Capture the cell that displays the provided text and extract its (X, Y) central coordinate. 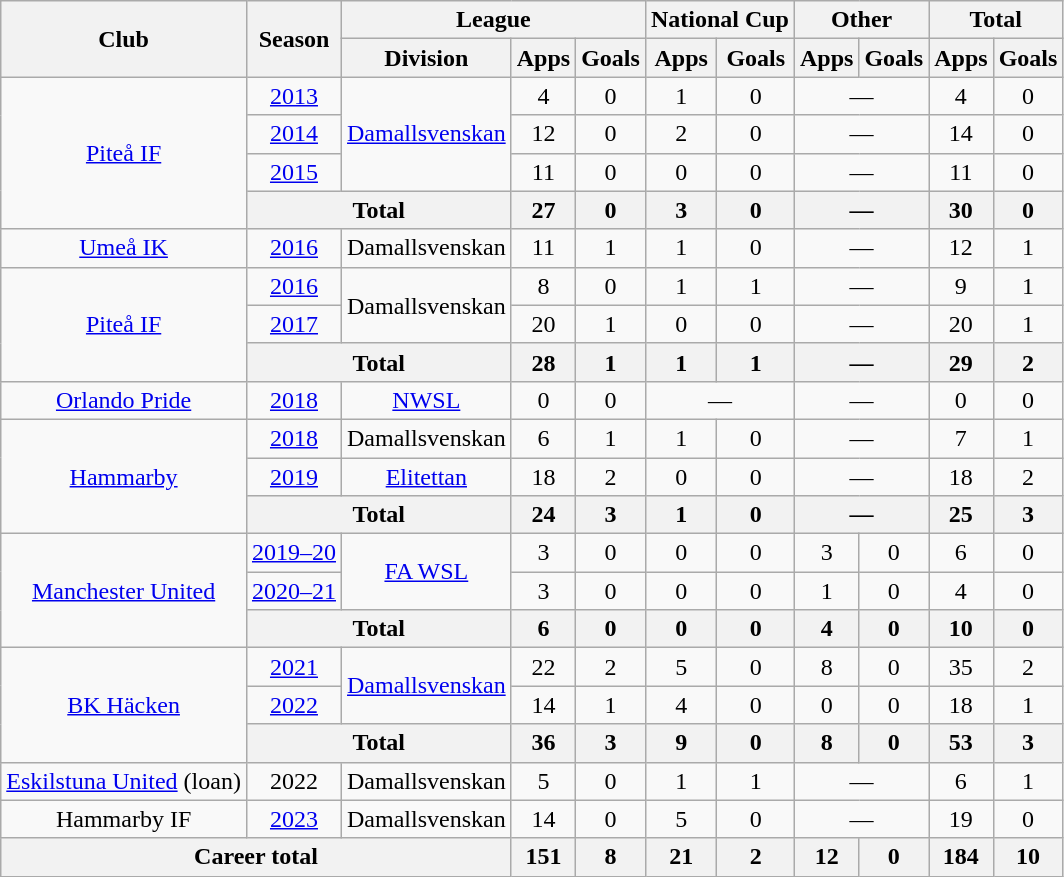
Hammarby IF (124, 819)
2017 (294, 324)
28 (543, 362)
29 (961, 362)
35 (961, 667)
Orlando Pride (124, 400)
Hammarby (124, 476)
Elitettan (427, 477)
Club (124, 39)
30 (961, 210)
FA WSL (427, 572)
24 (543, 515)
Umeå IK (124, 248)
53 (961, 743)
184 (961, 857)
2019 (294, 477)
BK Häcken (124, 705)
Career total (256, 857)
Other (861, 20)
2015 (294, 172)
Manchester United (124, 591)
151 (543, 857)
27 (543, 210)
21 (681, 857)
2023 (294, 819)
Eskilstuna United (loan) (124, 781)
National Cup (720, 20)
25 (961, 515)
2021 (294, 667)
2019–20 (294, 553)
7 (961, 438)
Division (427, 58)
2014 (294, 134)
22 (543, 667)
Season (294, 39)
NWSL (427, 400)
League (494, 20)
2020–21 (294, 591)
2013 (294, 96)
19 (961, 819)
36 (543, 743)
